Output the [X, Y] coordinate of the center of the cell containing the given text.  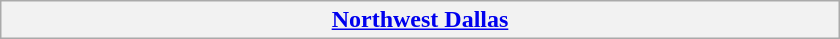
Northwest Dallas [420, 20]
